Provide the (X, Y) coordinate of the cell's center where the given text is located.  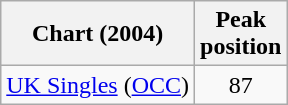
87 (241, 85)
UK Singles (OCC) (98, 85)
Peakposition (241, 34)
Chart (2004) (98, 34)
